Identify which cell holds the provided text, then report its [X, Y] central coordinate. 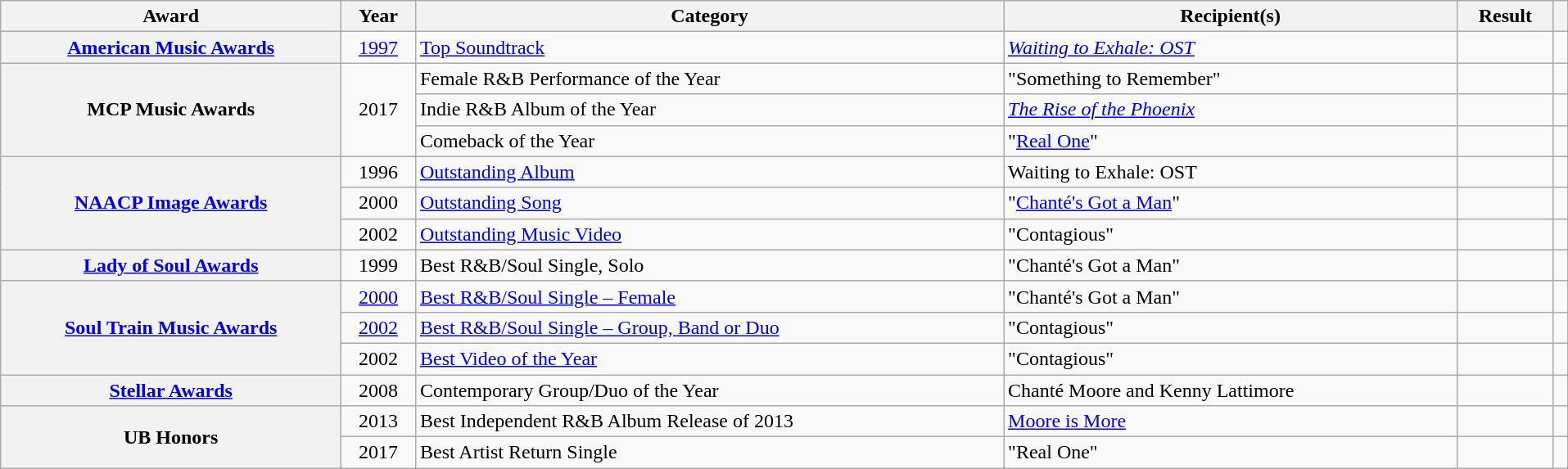
Best Independent R&B Album Release of 2013 [709, 422]
UB Honors [171, 437]
1999 [378, 265]
Best Artist Return Single [709, 453]
Stellar Awards [171, 390]
2013 [378, 422]
Top Soundtrack [709, 47]
Indie R&B Album of the Year [709, 110]
Outstanding Album [709, 172]
Best R&B/Soul Single, Solo [709, 265]
Best R&B/Soul Single – Group, Band or Duo [709, 327]
Category [709, 16]
NAACP Image Awards [171, 203]
Female R&B Performance of the Year [709, 79]
"Something to Remember" [1231, 79]
Outstanding Song [709, 203]
2008 [378, 390]
Outstanding Music Video [709, 234]
American Music Awards [171, 47]
Year [378, 16]
Soul Train Music Awards [171, 327]
Lady of Soul Awards [171, 265]
MCP Music Awards [171, 110]
Moore is More [1231, 422]
Best R&B/Soul Single – Female [709, 296]
1996 [378, 172]
Best Video of the Year [709, 359]
Contemporary Group/Duo of the Year [709, 390]
Award [171, 16]
Result [1505, 16]
Comeback of the Year [709, 141]
The Rise of the Phoenix [1231, 110]
1997 [378, 47]
Chanté Moore and Kenny Lattimore [1231, 390]
Recipient(s) [1231, 16]
